Return [X, Y] of the center of cell containing provided text 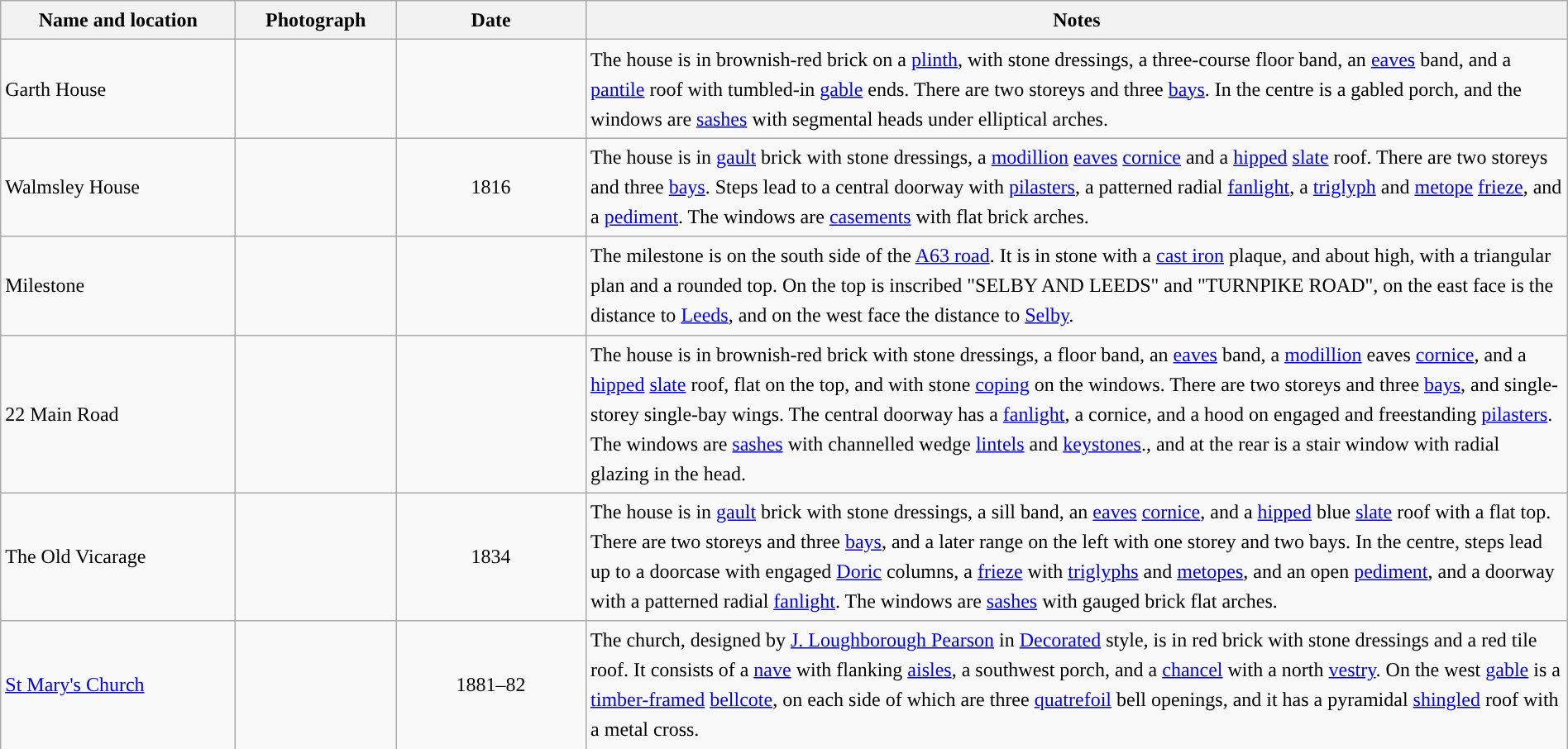
Garth House [118, 89]
1816 [491, 187]
Milestone [118, 286]
St Mary's Church [118, 685]
Date [491, 20]
1881–82 [491, 685]
22 Main Road [118, 413]
Notes [1077, 20]
Photograph [316, 20]
Walmsley House [118, 187]
The Old Vicarage [118, 557]
Name and location [118, 20]
1834 [491, 557]
